Scan for the cell matching the given text and deliver its [X, Y] coordinate at center. 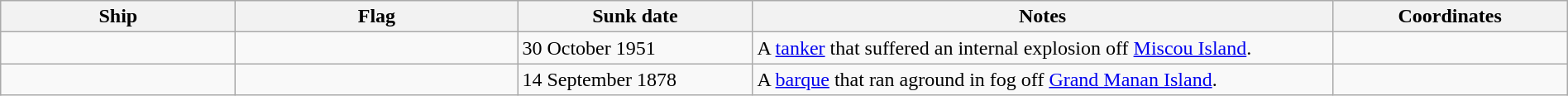
30 October 1951 [635, 48]
14 September 1878 [635, 79]
A barque that ran aground in fog off Grand Manan Island. [1042, 79]
Ship [118, 17]
Coordinates [1450, 17]
Notes [1042, 17]
Flag [377, 17]
Sunk date [635, 17]
A tanker that suffered an internal explosion off Miscou Island. [1042, 48]
